Capture the cell that displays the provided text and extract its [X, Y] central coordinate. 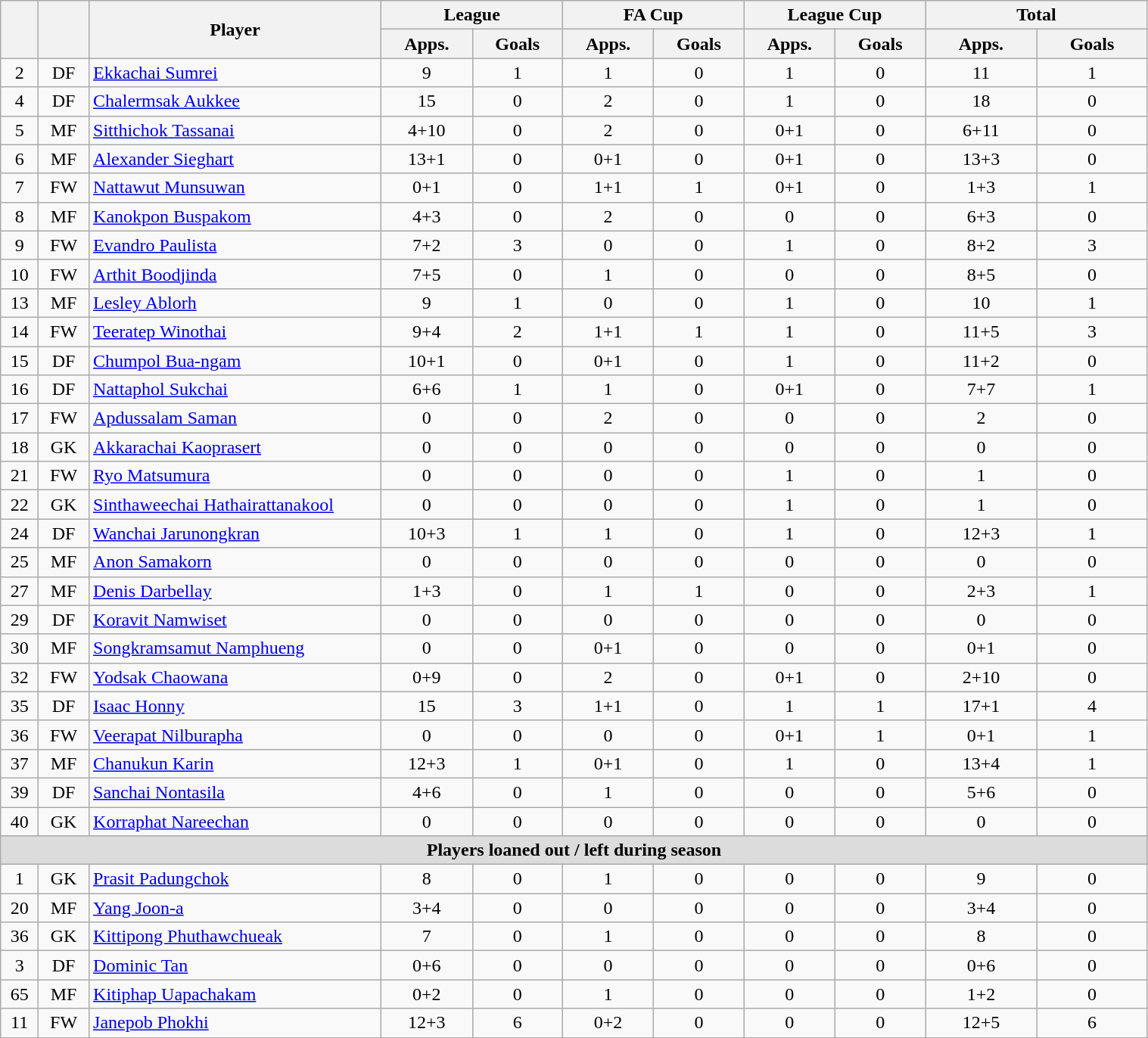
21 [20, 476]
7+2 [427, 245]
Dominic Tan [235, 965]
Nattaphol Sukchai [235, 390]
13 [20, 303]
Kittipong Phuthawchueak [235, 937]
32 [20, 677]
FA Cup [653, 15]
Sinthaweechai Hathairattanakool [235, 505]
Wanchai Jarunongkran [235, 533]
11+2 [981, 361]
11+5 [981, 331]
9+4 [427, 331]
Anon Samakorn [235, 562]
Alexander Sieghart [235, 159]
13+1 [427, 159]
Ekkachai Sumrei [235, 73]
Kanokpon Buspakom [235, 216]
Arthit Boodjinda [235, 274]
Chalermsak Aukkee [235, 101]
2+3 [981, 591]
39 [20, 792]
24 [20, 533]
Prasit Padungchok [235, 879]
14 [20, 331]
37 [20, 763]
Player [235, 30]
Janepob Phokhi [235, 1023]
27 [20, 591]
Teeratep Winothai [235, 331]
Akkarachai Kaoprasert [235, 447]
6+6 [427, 390]
7+5 [427, 274]
10+1 [427, 361]
29 [20, 620]
Songkramsamut Namphueng [235, 648]
17+1 [981, 706]
30 [20, 648]
Yodsak Chaowana [235, 677]
8+5 [981, 274]
17 [20, 418]
Total [1037, 15]
Apdussalam Saman [235, 418]
Veerapat Nilburapha [235, 735]
5+6 [981, 792]
40 [20, 821]
2+10 [981, 677]
Players loaned out / left during season [574, 850]
Nattawut Munsuwan [235, 188]
5 [20, 130]
7+7 [981, 390]
25 [20, 562]
Evandro Paulista [235, 245]
35 [20, 706]
8+2 [981, 245]
Kitiphap Uapachakam [235, 994]
20 [20, 908]
Ryo Matsumura [235, 476]
Chanukun Karin [235, 763]
0+9 [427, 677]
Yang Joon-a [235, 908]
12+5 [981, 1023]
13+4 [981, 763]
22 [20, 505]
1+2 [981, 994]
16 [20, 390]
13+3 [981, 159]
Sanchai Nontasila [235, 792]
Koravit Namwiset [235, 620]
65 [20, 994]
10+3 [427, 533]
Lesley Ablorh [235, 303]
Chumpol Bua-ngam [235, 361]
4+10 [427, 130]
4+6 [427, 792]
6+3 [981, 216]
Isaac Honny [235, 706]
League Cup [835, 15]
Korraphat Nareechan [235, 821]
Sitthichok Tassanai [235, 130]
Denis Darbellay [235, 591]
4+3 [427, 216]
League [472, 15]
6+11 [981, 130]
